Output the (x, y) coordinate of the center of the cell containing the given text.  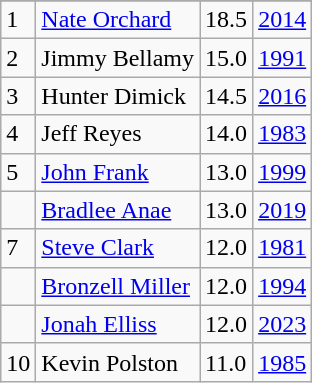
18.5 (226, 20)
1991 (282, 58)
10 (18, 362)
Kevin Polston (118, 362)
Nate Orchard (118, 20)
Bradlee Anae (118, 210)
1 (18, 20)
11.0 (226, 362)
14.5 (226, 96)
3 (18, 96)
2023 (282, 324)
Jeff Reyes (118, 134)
14.0 (226, 134)
2014 (282, 20)
1981 (282, 248)
1983 (282, 134)
4 (18, 134)
5 (18, 172)
15.0 (226, 58)
Hunter Dimick (118, 96)
1985 (282, 362)
7 (18, 248)
2 (18, 58)
2019 (282, 210)
1999 (282, 172)
Jonah Elliss (118, 324)
Jimmy Bellamy (118, 58)
Bronzell Miller (118, 286)
1994 (282, 286)
2016 (282, 96)
Steve Clark (118, 248)
John Frank (118, 172)
